From the cell containing the given text, extract its center point as (x, y) coordinate. 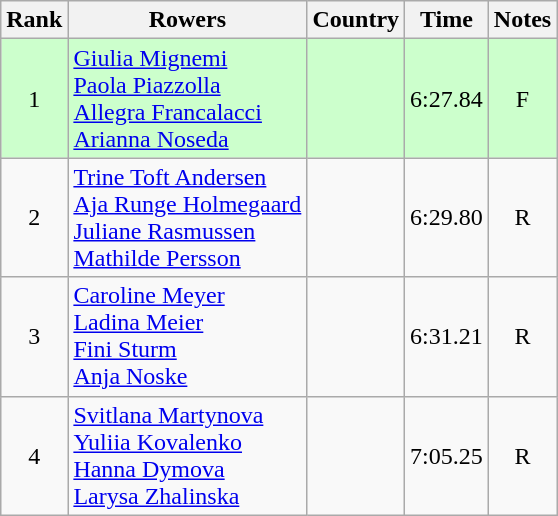
Rowers (188, 20)
Svitlana MartynovaYuliia KovalenkoHanna DymovaLarysa Zhalinska (188, 456)
4 (34, 456)
Trine Toft AndersenAja Runge HolmegaardJuliane RasmussenMathilde Persson (188, 218)
2 (34, 218)
6:31.21 (447, 336)
Country (356, 20)
1 (34, 98)
F (522, 98)
6:29.80 (447, 218)
Time (447, 20)
Notes (522, 20)
6:27.84 (447, 98)
7:05.25 (447, 456)
3 (34, 336)
Giulia MignemiPaola PiazzollaAllegra FrancalacciArianna Noseda (188, 98)
Caroline MeyerLadina MeierFini SturmAnja Noske (188, 336)
Rank (34, 20)
